Search for the cell housing the specified text and yield its [X, Y] center coordinate. 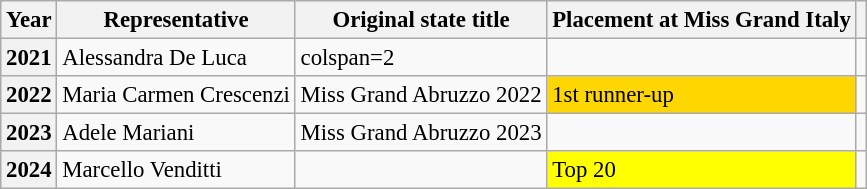
Miss Grand Abruzzo 2023 [421, 133]
colspan=2 [421, 58]
Year [29, 20]
Top 20 [702, 170]
2021 [29, 58]
2023 [29, 133]
Adele Mariani [176, 133]
Miss Grand Abruzzo 2022 [421, 95]
Original state title [421, 20]
Maria Carmen Crescenzi [176, 95]
2024 [29, 170]
Marcello Venditti [176, 170]
Alessandra De Luca [176, 58]
Representative [176, 20]
1st runner-up [702, 95]
Placement at Miss Grand Italy [702, 20]
2022 [29, 95]
